Extract the [X, Y] coordinate from the center of the cell holding the provided text.  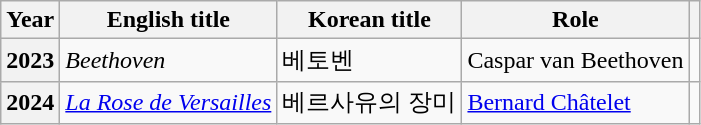
English title [168, 20]
2024 [30, 102]
La Rose de Versailles [168, 102]
베르사유의 장미 [370, 102]
Year [30, 20]
Bernard Châtelet [576, 102]
Korean title [370, 20]
Role [576, 20]
Caspar van Beethoven [576, 60]
Beethoven [168, 60]
2023 [30, 60]
베토벤 [370, 60]
